Find where the given text appears and provide that cell's center as [X, Y] coordinate. 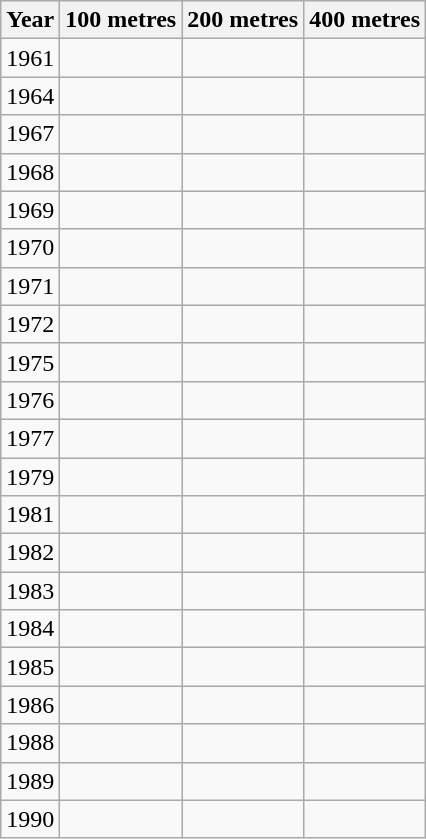
1983 [30, 591]
1969 [30, 210]
1976 [30, 400]
Year [30, 20]
1984 [30, 629]
100 metres [121, 20]
1989 [30, 781]
1982 [30, 553]
1967 [30, 134]
1970 [30, 248]
1964 [30, 96]
400 metres [365, 20]
1981 [30, 515]
1985 [30, 667]
1979 [30, 477]
1961 [30, 58]
1972 [30, 324]
1968 [30, 172]
200 metres [243, 20]
1971 [30, 286]
1977 [30, 438]
1988 [30, 743]
1986 [30, 705]
1990 [30, 819]
1975 [30, 362]
